Pinpoint the cell where the given text exists, returning its (x, y) midpoint coordinate. 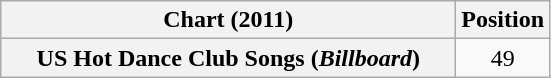
US Hot Dance Club Songs (Billboard) (228, 58)
49 (503, 58)
Position (503, 20)
Chart (2011) (228, 20)
